Locate the cell with the specified text and output its [x, y] center coordinate. 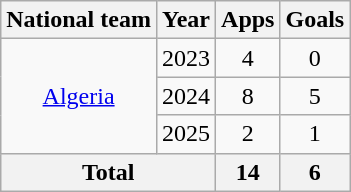
Year [186, 20]
0 [315, 58]
4 [248, 58]
Total [108, 172]
Goals [315, 20]
2023 [186, 58]
Apps [248, 20]
2 [248, 134]
Algeria [79, 96]
8 [248, 96]
14 [248, 172]
2025 [186, 134]
5 [315, 96]
National team [79, 20]
1 [315, 134]
2024 [186, 96]
6 [315, 172]
